Locate the cell with the specified text and output its [X, Y] center coordinate. 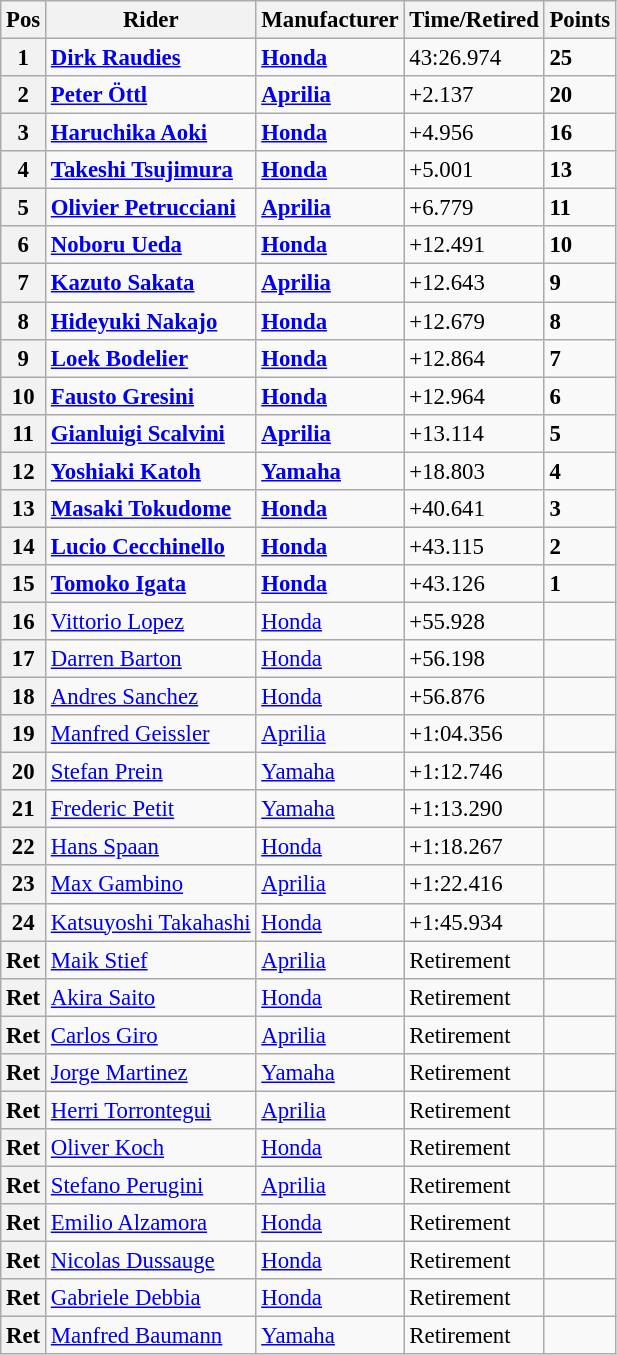
+1:22.416 [474, 885]
+43.126 [474, 584]
Yoshiaki Katoh [151, 471]
Time/Retired [474, 20]
Fausto Gresini [151, 396]
Oliver Koch [151, 1148]
+12.964 [474, 396]
21 [24, 809]
Katsuyoshi Takahashi [151, 922]
Olivier Petrucciani [151, 208]
17 [24, 659]
+6.779 [474, 208]
19 [24, 734]
+43.115 [474, 546]
+1:04.356 [474, 734]
+56.198 [474, 659]
23 [24, 885]
Jorge Martinez [151, 1073]
Hideyuki Nakajo [151, 321]
+12.643 [474, 283]
Akira Saito [151, 997]
Gianluigi Scalvini [151, 433]
18 [24, 697]
Peter Öttl [151, 95]
+18.803 [474, 471]
+12.864 [474, 358]
Rider [151, 20]
Points [580, 20]
+12.491 [474, 245]
25 [580, 58]
+1:45.934 [474, 922]
+56.876 [474, 697]
+1:13.290 [474, 809]
+4.956 [474, 133]
Hans Spaan [151, 847]
+2.137 [474, 95]
15 [24, 584]
Carlos Giro [151, 1035]
12 [24, 471]
Frederic Petit [151, 809]
+1:12.746 [474, 772]
+55.928 [474, 621]
+13.114 [474, 433]
Vittorio Lopez [151, 621]
Manfred Geissler [151, 734]
Dirk Raudies [151, 58]
Takeshi Tsujimura [151, 170]
Haruchika Aoki [151, 133]
+5.001 [474, 170]
Manufacturer [330, 20]
Manfred Baumann [151, 1336]
Max Gambino [151, 885]
Noboru Ueda [151, 245]
+12.679 [474, 321]
Loek Bodelier [151, 358]
Darren Barton [151, 659]
Lucio Cecchinello [151, 546]
Nicolas Dussauge [151, 1261]
22 [24, 847]
24 [24, 922]
Gabriele Debbia [151, 1298]
Andres Sanchez [151, 697]
Pos [24, 20]
Stefano Perugini [151, 1185]
Maik Stief [151, 960]
14 [24, 546]
+40.641 [474, 509]
Herri Torrontegui [151, 1110]
Stefan Prein [151, 772]
Kazuto Sakata [151, 283]
Masaki Tokudome [151, 509]
Tomoko Igata [151, 584]
Emilio Alzamora [151, 1223]
+1:18.267 [474, 847]
43:26.974 [474, 58]
